Locate the cell with the specified text and output its [X, Y] center coordinate. 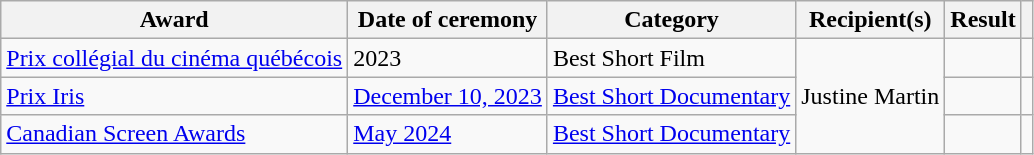
Canadian Screen Awards [174, 134]
Award [174, 20]
2023 [448, 58]
May 2024 [448, 134]
Justine Martin [870, 96]
Category [671, 20]
Best Short Film [671, 58]
Result [983, 20]
Date of ceremony [448, 20]
December 10, 2023 [448, 96]
Prix collégial du cinéma québécois [174, 58]
Prix Iris [174, 96]
Recipient(s) [870, 20]
